Output the (X, Y) coordinate of the center of the cell containing the given text.  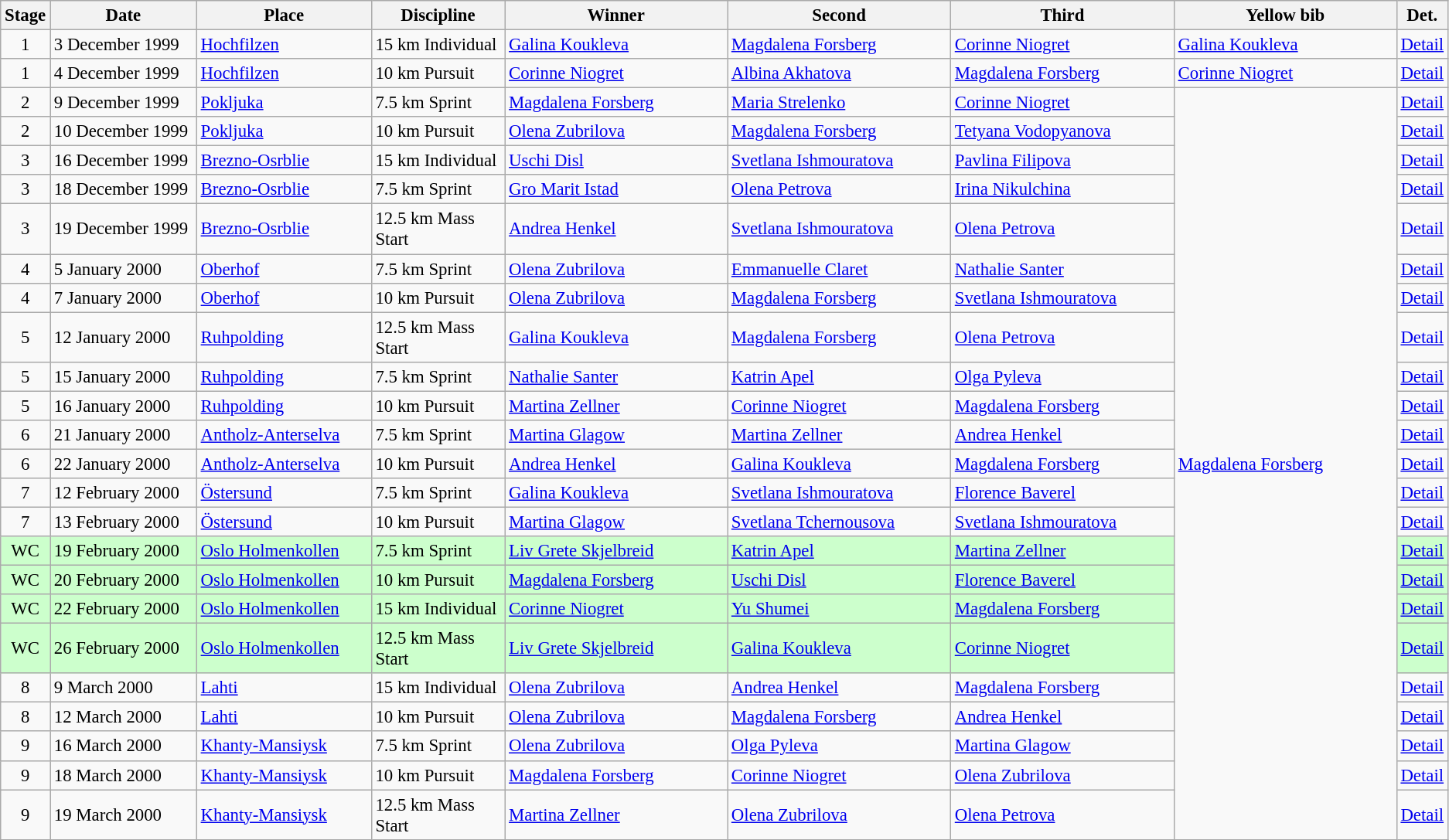
15 January 2000 (123, 376)
18 March 2000 (123, 775)
Emmanuelle Claret (840, 269)
12 February 2000 (123, 493)
18 December 1999 (123, 189)
Discipline (438, 15)
Tetyana Vodopyanova (1062, 131)
Second (840, 15)
4 December 1999 (123, 73)
Gro Marit Istad (616, 189)
Winner (616, 15)
16 January 2000 (123, 406)
12 March 2000 (123, 717)
Albina Akhatova (840, 73)
12 January 2000 (123, 337)
26 February 2000 (123, 649)
19 February 2000 (123, 551)
16 March 2000 (123, 746)
21 January 2000 (123, 435)
Irina Nikulchina (1062, 189)
Det. (1422, 15)
Pavlina Filipova (1062, 161)
22 January 2000 (123, 464)
13 February 2000 (123, 522)
Yellow bib (1285, 15)
5 January 2000 (123, 269)
16 December 1999 (123, 161)
Third (1062, 15)
7 January 2000 (123, 298)
20 February 2000 (123, 580)
9 December 1999 (123, 103)
3 December 1999 (123, 45)
Stage (26, 15)
Maria Strelenko (840, 103)
9 March 2000 (123, 688)
Svetlana Tchernousova (840, 522)
Place (284, 15)
Yu Shumei (840, 609)
10 December 1999 (123, 131)
22 February 2000 (123, 609)
19 March 2000 (123, 814)
19 December 1999 (123, 229)
Date (123, 15)
